Return the [X, Y] coordinate for the center point of the cell that contains the specified text.  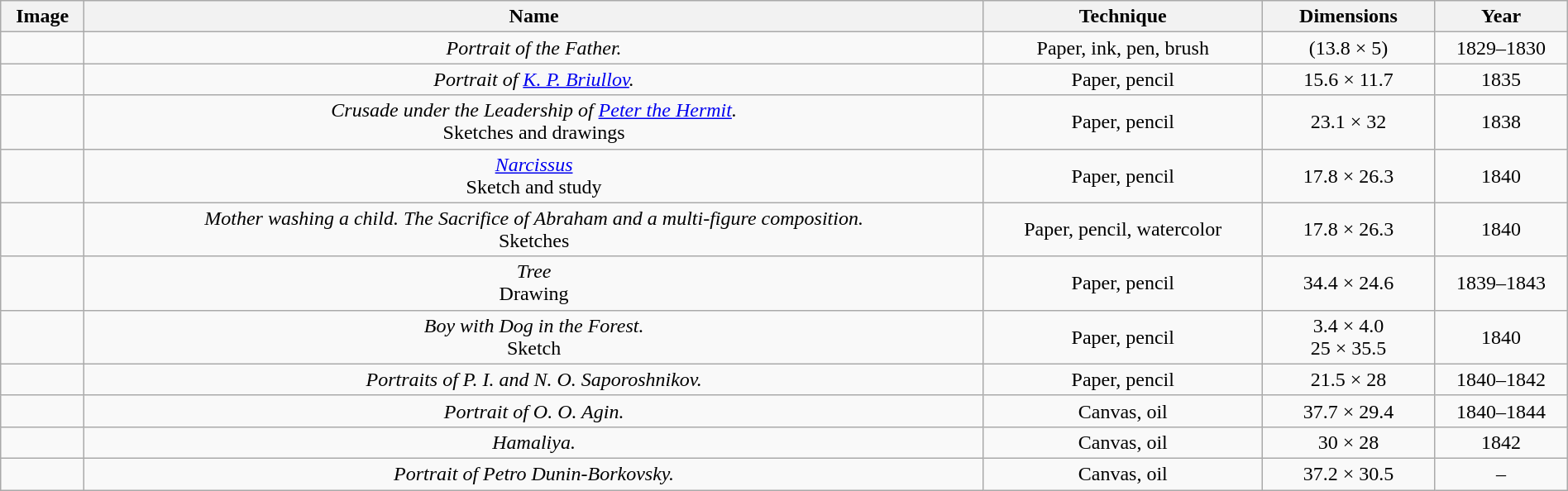
30 × 28 [1348, 442]
1829–1830 [1501, 48]
(13.8 × 5) [1348, 48]
Portraits of P. I. and N. O. Saporoshnikov. [534, 379]
Paper, pencil, watercolor [1123, 230]
1838 [1501, 122]
37.2 × 30.5 [1348, 474]
Hamaliya. [534, 442]
Narcissus Sketch and study [534, 175]
37.7 × 29.4 [1348, 411]
Portrait of K. P. Briullov. [534, 79]
1840–1844 [1501, 411]
Mother washing a child. The Sacrifice of Abraham and a multi-figure composition. Sketches [534, 230]
Name [534, 17]
Dimensions [1348, 17]
3.4 × 4.0 25 × 35.5 [1348, 337]
1840–1842 [1501, 379]
Portrait of the Father. [534, 48]
Portrait of O. O. Agin. [534, 411]
Technique [1123, 17]
1842 [1501, 442]
Boy with Dog in the Forest. Sketch [534, 337]
1835 [1501, 79]
21.5 × 28 [1348, 379]
23.1 × 32 [1348, 122]
Crusade under the Leadership of Peter the Hermit. Sketches and drawings [534, 122]
Paper, ink, pen, brush [1123, 48]
34.4 × 24.6 [1348, 283]
Portrait of Petro Dunin-Borkovsky. [534, 474]
– [1501, 474]
15.6 × 11.7 [1348, 79]
Image [43, 17]
Year [1501, 17]
1839–1843 [1501, 283]
Tree Drawing [534, 283]
